Determine the [x, y] coordinate at the center of the cell enclosing the given text.  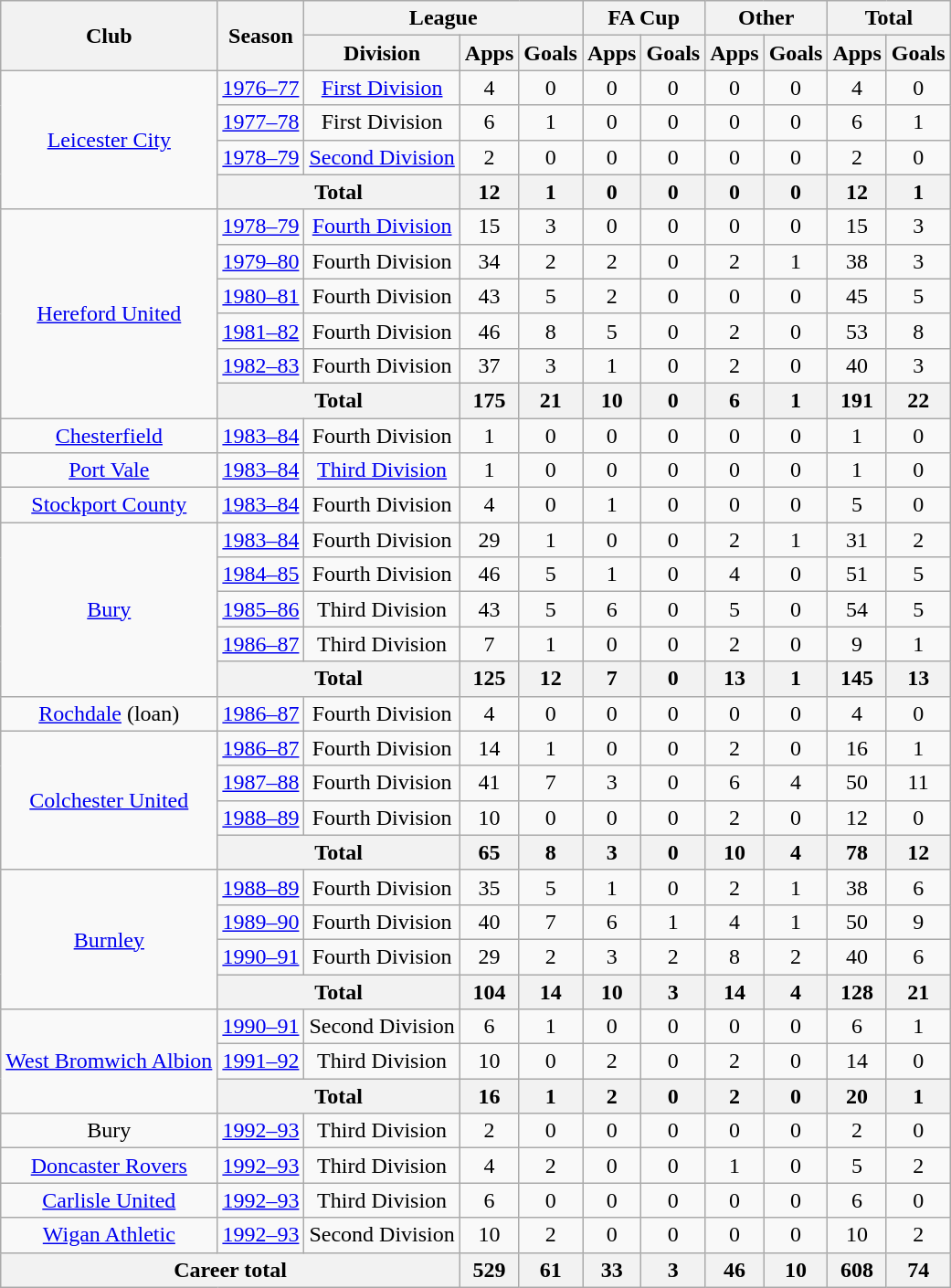
1985–86 [261, 609]
Port Vale [110, 470]
1984–85 [261, 575]
145 [857, 679]
Wigan Athletic [110, 1235]
Chesterfield [110, 436]
Colchester United [110, 800]
20 [857, 1096]
34 [489, 261]
1989–90 [261, 922]
65 [489, 852]
78 [857, 852]
53 [857, 331]
45 [857, 296]
529 [489, 1270]
175 [489, 400]
37 [489, 365]
51 [857, 575]
Division [382, 53]
33 [612, 1270]
35 [489, 887]
61 [551, 1270]
1981–82 [261, 331]
74 [918, 1270]
Stockport County [110, 505]
608 [857, 1270]
22 [918, 400]
Other [766, 18]
Club [110, 36]
Leicester City [110, 140]
Career total [230, 1270]
Rochdale (loan) [110, 713]
Season [261, 36]
31 [857, 540]
1987–88 [261, 783]
41 [489, 783]
1982–83 [261, 365]
11 [918, 783]
1980–81 [261, 296]
128 [857, 991]
Doncaster Rovers [110, 1166]
191 [857, 400]
1976–77 [261, 88]
Carlisle United [110, 1200]
1979–80 [261, 261]
West Bromwich Albion [110, 1061]
104 [489, 991]
FA Cup [644, 18]
League [444, 18]
Hereford United [110, 313]
Burnley [110, 939]
1977–78 [261, 122]
54 [857, 609]
125 [489, 679]
1991–92 [261, 1061]
